Return the (X, Y) coordinate for the center point of the cell that contains the specified text.  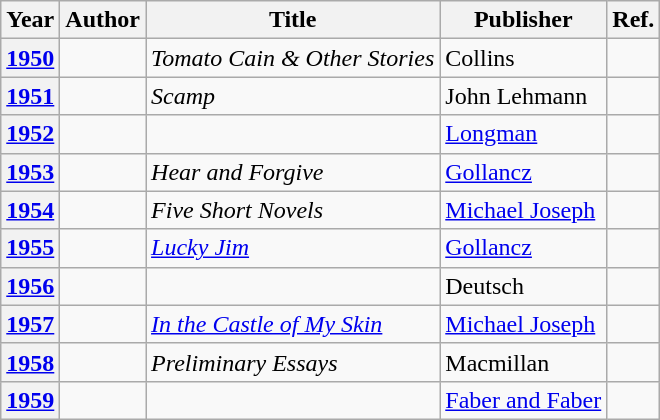
Macmillan (524, 362)
Lucky Jim (293, 248)
1954 (30, 210)
Scamp (293, 96)
Title (293, 20)
Collins (524, 58)
Tomato Cain & Other Stories (293, 58)
Author (103, 20)
1952 (30, 134)
Ref. (634, 20)
In the Castle of My Skin (293, 324)
John Lehmann (524, 96)
1958 (30, 362)
1955 (30, 248)
1953 (30, 172)
Longman (524, 134)
1959 (30, 400)
Hear and Forgive (293, 172)
Preliminary Essays (293, 362)
Faber and Faber (524, 400)
Deutsch (524, 286)
1951 (30, 96)
Publisher (524, 20)
1957 (30, 324)
Five Short Novels (293, 210)
Year (30, 20)
1956 (30, 286)
1950 (30, 58)
